For the text-containing cell, return its midpoint in (X, Y) coordinate format. 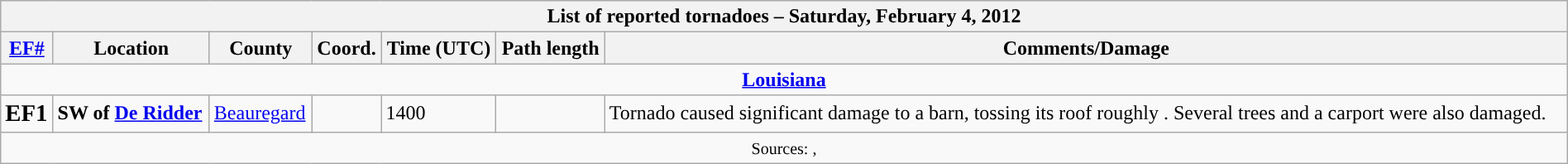
County (261, 48)
Location (131, 48)
Coord. (347, 48)
1400 (438, 113)
Tornado caused significant damage to a barn, tossing its roof roughly . Several trees and a carport were also damaged. (1086, 113)
List of reported tornadoes – Saturday, February 4, 2012 (784, 17)
Sources: , (784, 147)
Time (UTC) (438, 48)
Comments/Damage (1086, 48)
Louisiana (784, 80)
Beauregard (261, 113)
EF1 (26, 113)
EF# (26, 48)
Path length (551, 48)
SW of De Ridder (131, 113)
